Pinpoint the cell where the given text exists, returning its (x, y) midpoint coordinate. 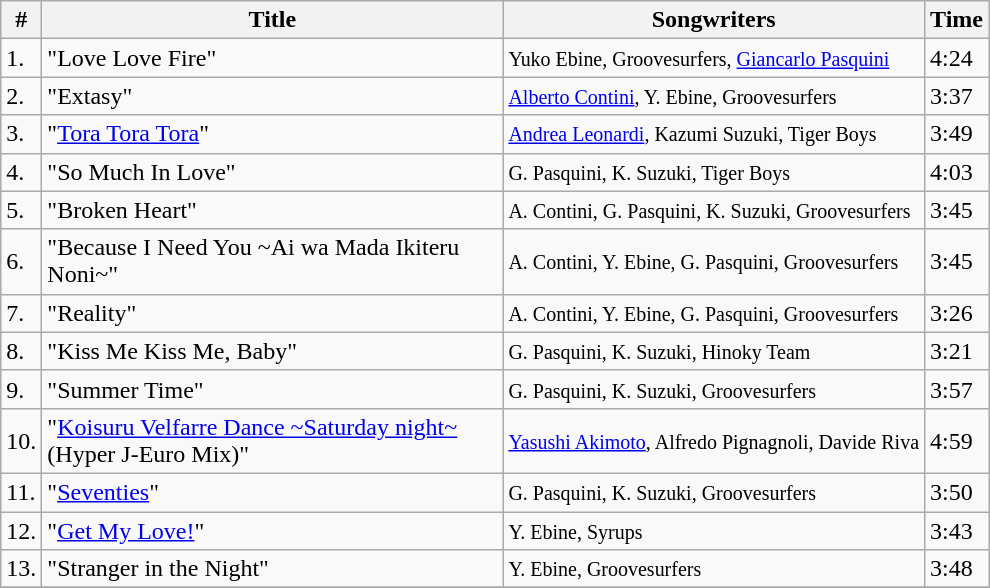
"Kiss Me Kiss Me, Baby" (272, 351)
3:48 (957, 569)
4:59 (957, 440)
10. (22, 440)
6. (22, 262)
3:50 (957, 492)
"Tora Tora Tora" (272, 134)
Alberto Contini, Y. Ebine, Groovesurfers (714, 96)
11. (22, 492)
Songwriters (714, 20)
"Summer Time" (272, 389)
Yuko Ebine, Groovesurfers, Giancarlo Pasquini (714, 58)
"Because I Need You ~Ai wa Mada Ikiteru Noni~" (272, 262)
"Broken Heart" (272, 210)
3:37 (957, 96)
"Seventies" (272, 492)
8. (22, 351)
3:57 (957, 389)
4. (22, 172)
"Stranger in the Night" (272, 569)
"Reality" (272, 313)
G. Pasquini, K. Suzuki, Tiger Boys (714, 172)
1. (22, 58)
12. (22, 531)
Y. Ebine, Groovesurfers (714, 569)
"Love Love Fire" (272, 58)
7. (22, 313)
3:21 (957, 351)
3:26 (957, 313)
Yasushi Akimoto, Alfredo Pignagnoli, Davide Riva (714, 440)
Andrea Leonardi, Kazumi Suzuki, Tiger Boys (714, 134)
Title (272, 20)
"Extasy" (272, 96)
3:43 (957, 531)
"Get My Love!" (272, 531)
4:03 (957, 172)
4:24 (957, 58)
5. (22, 210)
13. (22, 569)
# (22, 20)
G. Pasquini, K. Suzuki, Hinoky Team (714, 351)
"So Much In Love" (272, 172)
A. Contini, G. Pasquini, K. Suzuki, Groovesurfers (714, 210)
9. (22, 389)
3. (22, 134)
"Koisuru Velfarre Dance ~Saturday night~ (Hyper J-Euro Mix)" (272, 440)
2. (22, 96)
Y. Ebine, Syrups (714, 531)
3:49 (957, 134)
Time (957, 20)
